Capture the cell that displays the provided text and extract its [x, y] central coordinate. 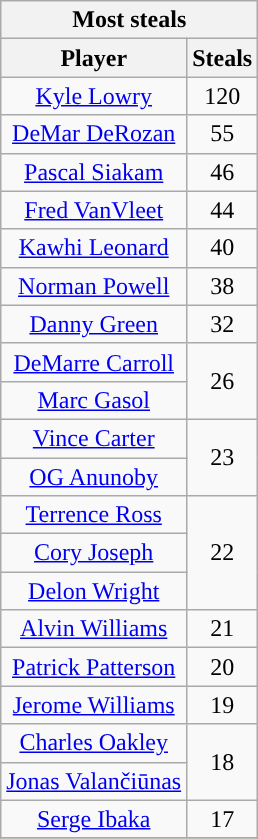
DeMarre Carroll [94, 362]
Cory Joseph [94, 553]
Delon Wright [94, 591]
Kawhi Leonard [94, 248]
19 [222, 705]
Player [94, 58]
21 [222, 629]
Danny Green [94, 324]
18 [222, 762]
Norman Powell [94, 286]
55 [222, 134]
Marc Gasol [94, 400]
OG Anunoby [94, 477]
Most steals [130, 20]
Serge Ibaka [94, 819]
Jonas Valančiūnas [94, 781]
17 [222, 819]
Patrick Patterson [94, 667]
38 [222, 286]
40 [222, 248]
Terrence Ross [94, 515]
Jerome Williams [94, 705]
23 [222, 457]
DeMar DeRozan [94, 134]
Kyle Lowry [94, 96]
Pascal Siakam [94, 172]
22 [222, 553]
120 [222, 96]
32 [222, 324]
44 [222, 210]
Charles Oakley [94, 743]
Steals [222, 58]
Vince Carter [94, 438]
26 [222, 381]
46 [222, 172]
20 [222, 667]
Fred VanVleet [94, 210]
Alvin Williams [94, 629]
